Pinpoint the cell where the given text exists, returning its (X, Y) midpoint coordinate. 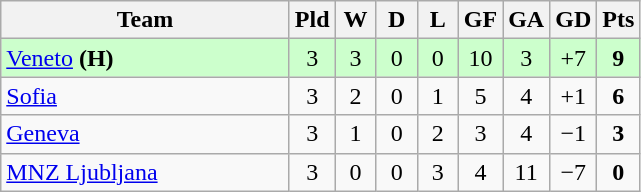
L (438, 20)
11 (526, 172)
Sofia (146, 96)
−7 (574, 172)
10 (480, 58)
W (356, 20)
D (396, 20)
9 (618, 58)
+1 (574, 96)
+7 (574, 58)
Veneto (H) (146, 58)
5 (480, 96)
GF (480, 20)
Pld (312, 20)
GD (574, 20)
−1 (574, 134)
GA (526, 20)
Pts (618, 20)
Geneva (146, 134)
6 (618, 96)
MNZ Ljubljana (146, 172)
Team (146, 20)
